Determine the (x, y) coordinate at the center of the cell enclosing the given text.  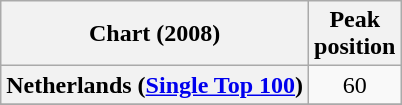
60 (355, 85)
Chart (2008) (155, 34)
Netherlands (Single Top 100) (155, 85)
Peakposition (355, 34)
